Output the [x, y] coordinate of the center of the cell containing the given text.  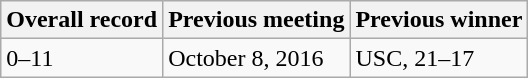
October 8, 2016 [256, 58]
Previous meeting [256, 20]
0–11 [82, 58]
Previous winner [439, 20]
USC, 21–17 [439, 58]
Overall record [82, 20]
